Identify which cell holds the provided text, then report its [x, y] central coordinate. 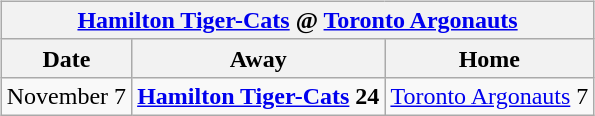
November 7 [66, 96]
Away [258, 58]
Hamilton Tiger-Cats @ Toronto Argonauts [298, 20]
Home [490, 58]
Date [66, 58]
Toronto Argonauts 7 [490, 96]
Hamilton Tiger-Cats 24 [258, 96]
